Output the (X, Y) coordinate of the center of the cell containing the given text.  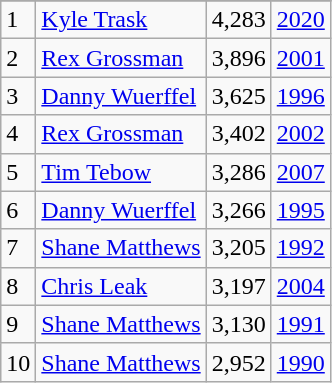
2007 (300, 172)
Kyle Trask (121, 20)
2020 (300, 20)
1991 (300, 324)
1992 (300, 248)
5 (18, 172)
2002 (300, 134)
2 (18, 58)
3 (18, 96)
2004 (300, 286)
6 (18, 210)
1 (18, 20)
4 (18, 134)
3,896 (238, 58)
Tim Tebow (121, 172)
3,402 (238, 134)
2001 (300, 58)
3,197 (238, 286)
1996 (300, 96)
3,266 (238, 210)
Chris Leak (121, 286)
7 (18, 248)
3,286 (238, 172)
3,205 (238, 248)
3,130 (238, 324)
10 (18, 362)
8 (18, 286)
2,952 (238, 362)
1995 (300, 210)
4,283 (238, 20)
1990 (300, 362)
3,625 (238, 96)
9 (18, 324)
